Capture the cell that displays the provided text and extract its [x, y] central coordinate. 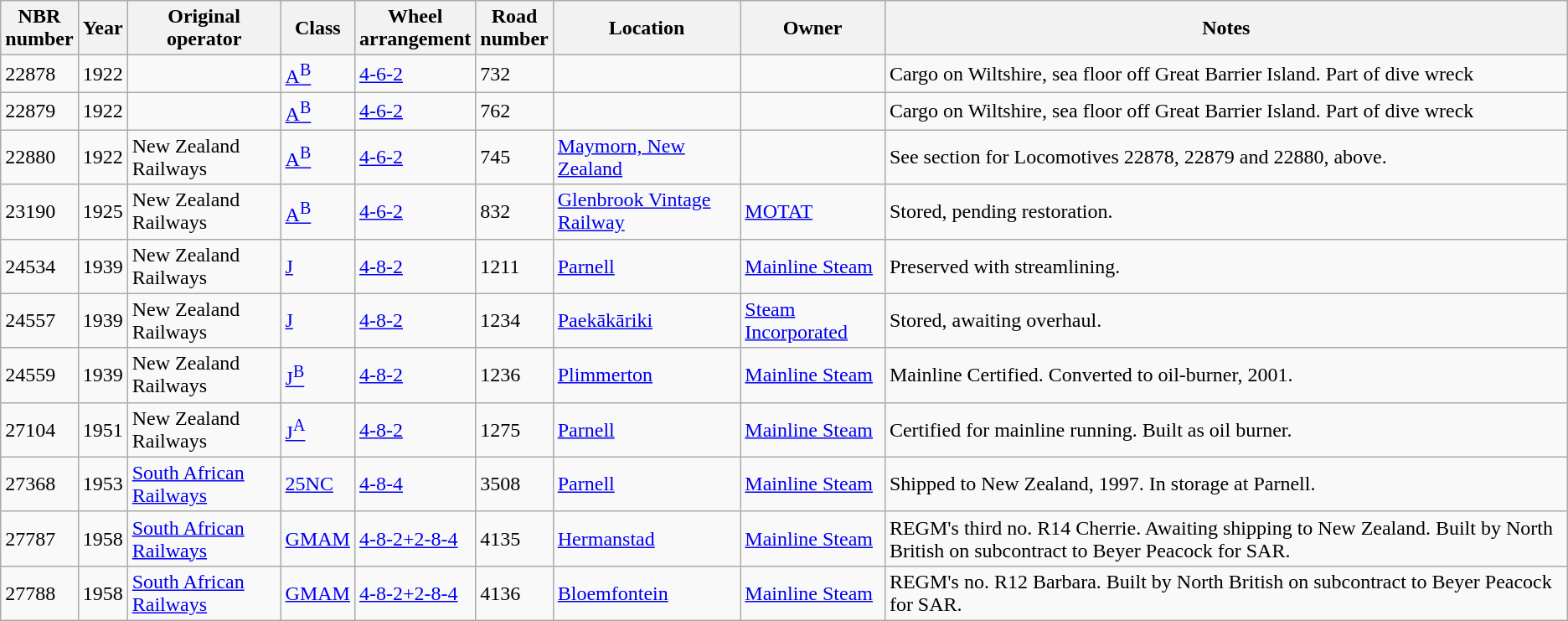
Original operator [204, 28]
3508 [514, 484]
27368 [39, 484]
Notes [1226, 28]
Paekākāriki [647, 320]
Class [317, 28]
REGM's third no. R14 Cherrie. Awaiting shipping to New Zealand. Built by North British on subcontract to Beyer Peacock for SAR. [1226, 538]
1275 [514, 429]
27104 [39, 429]
MOTAT [812, 211]
Preserved with streamlining. [1226, 267]
1234 [514, 320]
Glenbrook Vintage Railway [647, 211]
762 [514, 111]
Owner [812, 28]
732 [514, 74]
See section for Locomotives 22878, 22879 and 22880, above. [1226, 158]
Hermanstad [647, 538]
22879 [39, 111]
Steam Incorporated [812, 320]
Stored, pending restoration. [1226, 211]
4-8-4 [415, 484]
JA [317, 429]
Certified for mainline running. Built as oil burner. [1226, 429]
745 [514, 158]
REGM's no. R12 Barbara. Built by North British on subcontract to Beyer Peacock for SAR. [1226, 593]
Location [647, 28]
Year [102, 28]
Stored, awaiting overhaul. [1226, 320]
832 [514, 211]
Plimmerton [647, 375]
4136 [514, 593]
1925 [102, 211]
1211 [514, 267]
Shipped to New Zealand, 1997. In storage at Parnell. [1226, 484]
Wheelarrangement [415, 28]
Bloemfontein [647, 593]
1236 [514, 375]
25NC [317, 484]
1953 [102, 484]
Roadnumber [514, 28]
JB [317, 375]
22878 [39, 74]
NBRnumber [39, 28]
24557 [39, 320]
1951 [102, 429]
27787 [39, 538]
24534 [39, 267]
23190 [39, 211]
Maymorn, New Zealand [647, 158]
4135 [514, 538]
27788 [39, 593]
Mainline Certified. Converted to oil-burner, 2001. [1226, 375]
22880 [39, 158]
24559 [39, 375]
